Pinpoint the cell where the given text exists, returning its (X, Y) midpoint coordinate. 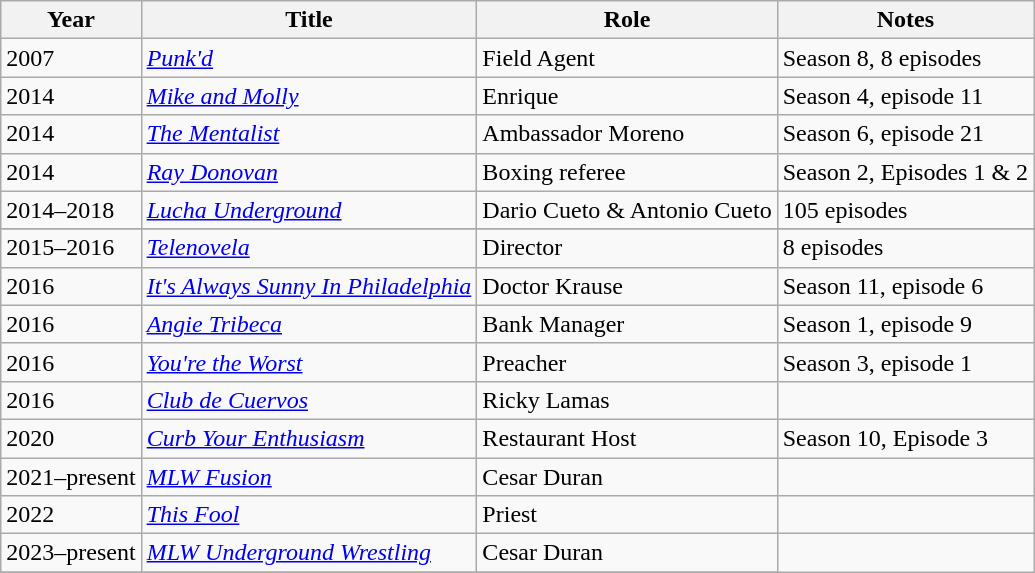
2022 (71, 515)
2015–2016 (71, 248)
Curb Your Enthusiasm (309, 438)
Season 8, 8 episodes (905, 58)
Season 2, Episodes 1 & 2 (905, 172)
Restaurant Host (627, 438)
Season 1, episode 9 (905, 324)
Preacher (627, 362)
Ray Donovan (309, 172)
Field Agent (627, 58)
MLW Fusion (309, 477)
Club de Cuervos (309, 400)
It's Always Sunny In Philadelphia (309, 286)
Year (71, 20)
Season 6, episode 21 (905, 134)
2020 (71, 438)
2021–present (71, 477)
Season 3, episode 1 (905, 362)
Director (627, 248)
Season 4, episode 11 (905, 96)
2023–present (71, 553)
MLW Underground Wrestling (309, 553)
8 episodes (905, 248)
Ambassador Moreno (627, 134)
Notes (905, 20)
Bank Manager (627, 324)
2007 (71, 58)
Punk'd (309, 58)
Season 10, Episode 3 (905, 438)
Ricky Lamas (627, 400)
You're the Worst (309, 362)
Boxing referee (627, 172)
Season 11, episode 6 (905, 286)
Role (627, 20)
This Fool (309, 515)
Doctor Krause (627, 286)
The Mentalist (309, 134)
Title (309, 20)
Mike and Molly (309, 96)
Priest (627, 515)
2014–2018 (71, 210)
105 episodes (905, 210)
Lucha Underground (309, 210)
Enrique (627, 96)
Angie Tribeca (309, 324)
Telenovela (309, 248)
Dario Cueto & Antonio Cueto (627, 210)
